Extract the (x, y) coordinate from the center of the cell holding the provided text.  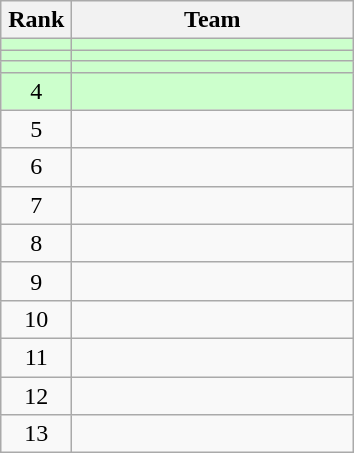
12 (36, 395)
10 (36, 319)
5 (36, 129)
Team (212, 20)
11 (36, 357)
Rank (36, 20)
4 (36, 91)
9 (36, 281)
7 (36, 205)
13 (36, 434)
6 (36, 167)
8 (36, 243)
